Detect which cell encompasses the target text, then output its (x, y) center coordinate. 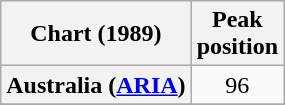
Australia (ARIA) (96, 85)
96 (237, 85)
Peakposition (237, 34)
Chart (1989) (96, 34)
